Detect which cell encompasses the target text, then output its (x, y) center coordinate. 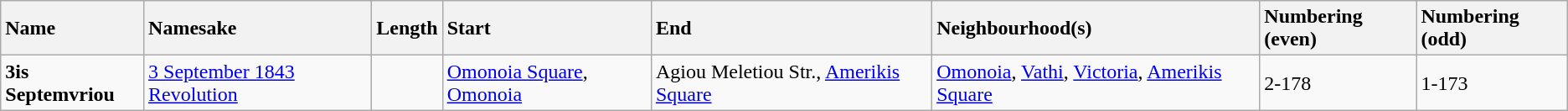
3is Septemvriou (72, 82)
Omonoia Square, Omonoia (546, 82)
3 September 1843 Revolution (258, 82)
Numbering (even) (1338, 29)
1-173 (1492, 82)
2-178 (1338, 82)
Name (72, 29)
Omonoia, Vathi, Victoria, Amerikis Square (1096, 82)
Neighbourhood(s) (1096, 29)
Numbering (odd) (1492, 29)
Agiou Meletiou Str., Amerikis Square (791, 82)
End (791, 29)
Length (407, 29)
Namesake (258, 29)
Start (546, 29)
